Provide the (x, y) coordinate of the cell's center where the given text is located.  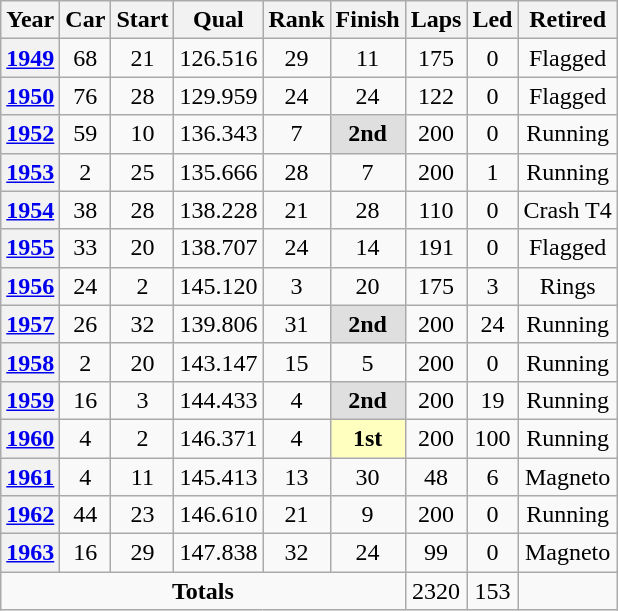
76 (86, 96)
Retired (568, 20)
Crash T4 (568, 210)
Rank (296, 20)
14 (368, 248)
1954 (30, 210)
1953 (30, 172)
19 (492, 400)
5 (368, 362)
126.516 (218, 58)
Finish (368, 20)
10 (142, 134)
129.959 (218, 96)
153 (492, 591)
1961 (30, 477)
1955 (30, 248)
33 (86, 248)
68 (86, 58)
1958 (30, 362)
26 (86, 324)
145.413 (218, 477)
1956 (30, 286)
144.433 (218, 400)
1949 (30, 58)
Qual (218, 20)
44 (86, 515)
6 (492, 477)
143.147 (218, 362)
1962 (30, 515)
23 (142, 515)
38 (86, 210)
59 (86, 134)
25 (142, 172)
1950 (30, 96)
100 (492, 438)
1959 (30, 400)
147.838 (218, 553)
30 (368, 477)
Laps (436, 20)
48 (436, 477)
Car (86, 20)
1st (368, 438)
146.610 (218, 515)
1963 (30, 553)
15 (296, 362)
122 (436, 96)
136.343 (218, 134)
1952 (30, 134)
135.666 (218, 172)
9 (368, 515)
139.806 (218, 324)
146.371 (218, 438)
Led (492, 20)
99 (436, 553)
138.707 (218, 248)
110 (436, 210)
191 (436, 248)
1 (492, 172)
1957 (30, 324)
Start (142, 20)
1960 (30, 438)
145.120 (218, 286)
31 (296, 324)
2320 (436, 591)
138.228 (218, 210)
Year (30, 20)
Totals (203, 591)
13 (296, 477)
Rings (568, 286)
